Search for the cell housing the specified text and yield its (x, y) center coordinate. 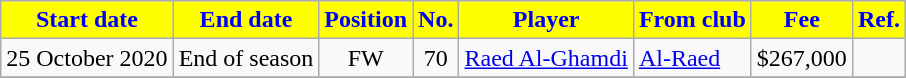
End date (246, 20)
End of season (246, 58)
FW (366, 58)
70 (436, 58)
Player (546, 20)
Fee (802, 20)
Raed Al-Ghamdi (546, 58)
From club (692, 20)
Position (366, 20)
Al-Raed (692, 58)
Ref. (878, 20)
$267,000 (802, 58)
No. (436, 20)
25 October 2020 (87, 58)
Start date (87, 20)
